Pinpoint the cell where the given text exists, returning its [x, y] midpoint coordinate. 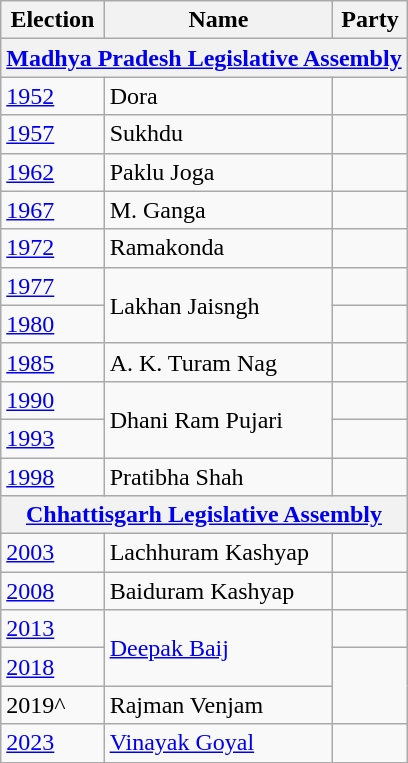
Dora [218, 96]
Madhya Pradesh Legislative Assembly [204, 58]
1990 [52, 400]
1977 [52, 286]
1952 [52, 96]
Pratibha Shah [218, 477]
1980 [52, 324]
2013 [52, 629]
Ramakonda [218, 248]
Paklu Joga [218, 172]
Election [52, 20]
Party [370, 20]
2003 [52, 553]
Vinayak Goyal [218, 743]
1998 [52, 477]
2008 [52, 591]
2019^ [52, 705]
1993 [52, 438]
Lachhuram Kashyap [218, 553]
1985 [52, 362]
Sukhdu [218, 134]
1972 [52, 248]
2018 [52, 667]
Name [218, 20]
1957 [52, 134]
A. K. Turam Nag [218, 362]
Dhani Ram Pujari [218, 419]
2023 [52, 743]
1962 [52, 172]
Chhattisgarh Legislative Assembly [204, 515]
1967 [52, 210]
M. Ganga [218, 210]
Rajman Venjam [218, 705]
Baiduram Kashyap [218, 591]
Deepak Baij [218, 648]
Lakhan Jaisngh [218, 305]
